Find where the given text appears and provide that cell's center as (X, Y) coordinate. 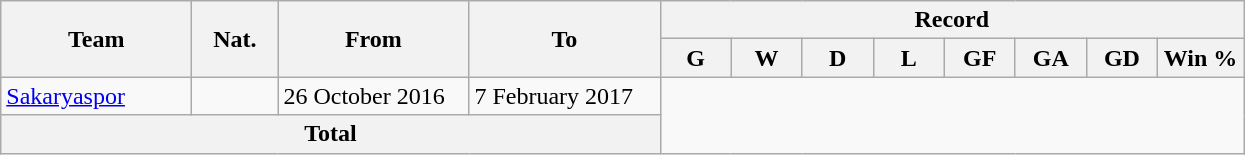
26 October 2016 (374, 96)
Sakaryaspor (96, 96)
Team (96, 39)
To (564, 39)
Win % (1200, 58)
From (374, 39)
W (766, 58)
GD (1122, 58)
Total (330, 134)
L (908, 58)
GF (980, 58)
D (838, 58)
G (696, 58)
GA (1050, 58)
7 February 2017 (564, 96)
Record (952, 20)
Nat. (235, 39)
